Determine the (X, Y) coordinate at the center of the cell enclosing the given text.  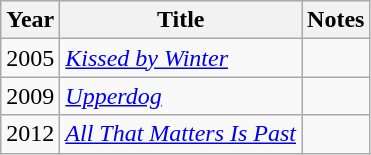
Kissed by Winter (181, 58)
Title (181, 20)
2012 (30, 134)
2009 (30, 96)
Upperdog (181, 96)
All That Matters Is Past (181, 134)
Notes (336, 20)
2005 (30, 58)
Year (30, 20)
